Detect which cell encompasses the target text, then output its [x, y] center coordinate. 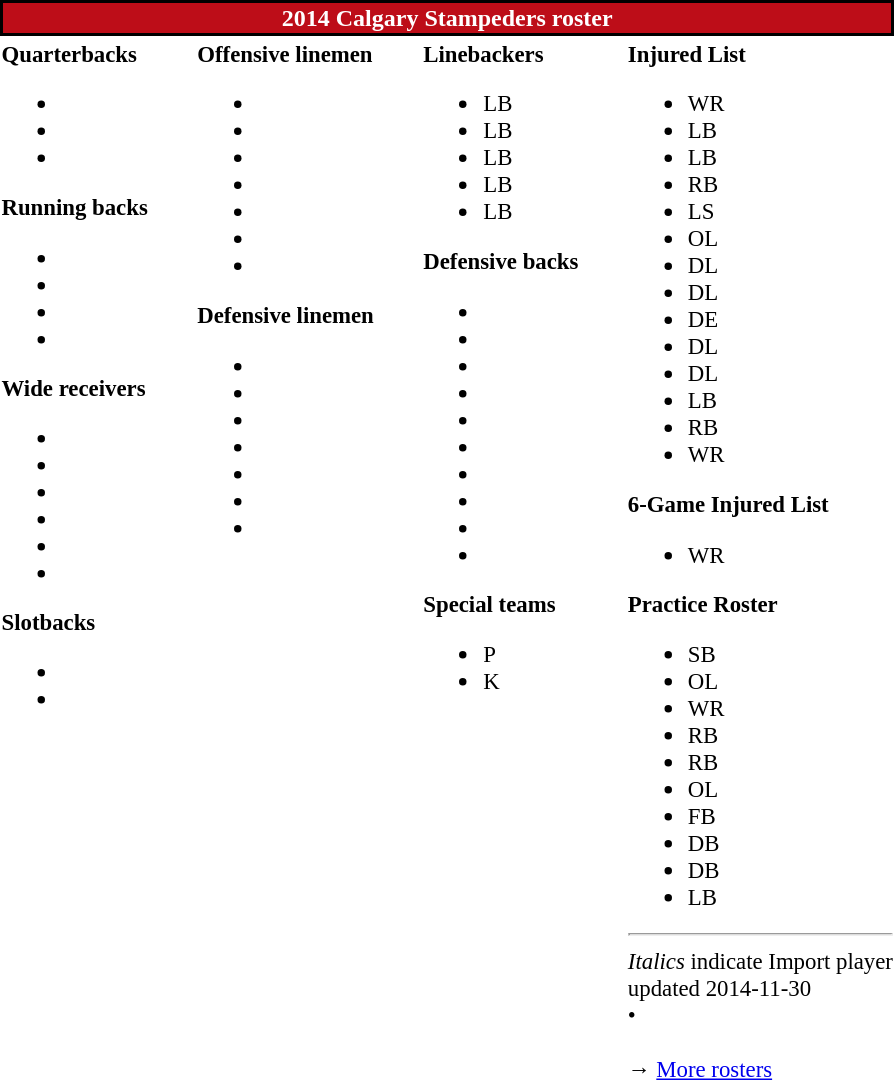
2014 Calgary Stampeders roster [447, 18]
